Return the (X, Y) coordinate for the center point of the cell that contains the specified text.  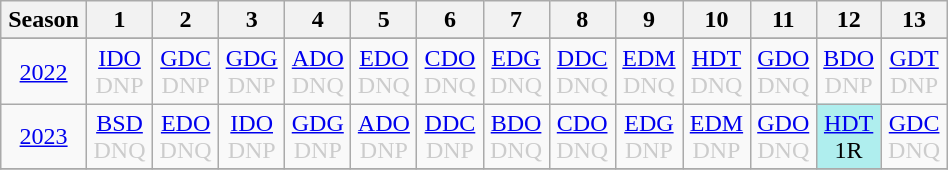
2 (186, 20)
BDODNQ (516, 136)
GDCDNP (186, 72)
10 (717, 20)
5 (384, 20)
EDMDNP (717, 136)
GDCDNQ (914, 136)
1 (119, 20)
EDGDNQ (516, 72)
GDTDNP (914, 72)
DDCDNP (450, 136)
2023 (44, 136)
ADODNP (384, 136)
9 (649, 20)
3 (252, 20)
13 (914, 20)
8 (582, 20)
BSDDNQ (119, 136)
DDCDNQ (582, 72)
4 (318, 20)
HDTDNQ (717, 72)
Season (44, 20)
EDGDNP (649, 136)
ADODNQ (318, 72)
12 (848, 20)
BDODNP (848, 72)
6 (450, 20)
11 (783, 20)
HDT1R (848, 136)
EDMDNQ (649, 72)
2022 (44, 72)
7 (516, 20)
